Determine the (X, Y) coordinate at the center of the cell enclosing the given text.  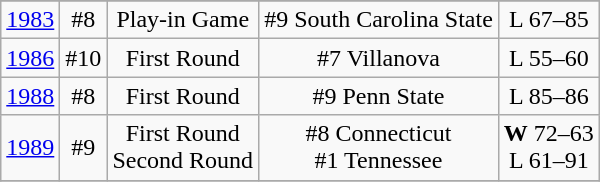
L 85–86 (548, 96)
#10 (84, 58)
L 67–85 (548, 20)
#9 Penn State (379, 96)
L 55–60 (548, 58)
#9 (84, 148)
First RoundSecond Round (183, 148)
#8 Connecticut#1 Tennessee (379, 148)
1989 (30, 148)
#7 Villanova (379, 58)
1983 (30, 20)
W 72–63L 61–91 (548, 148)
1988 (30, 96)
Play-in Game (183, 20)
1986 (30, 58)
#9 South Carolina State (379, 20)
